Pinpoint the cell where the given text exists, returning its (x, y) midpoint coordinate. 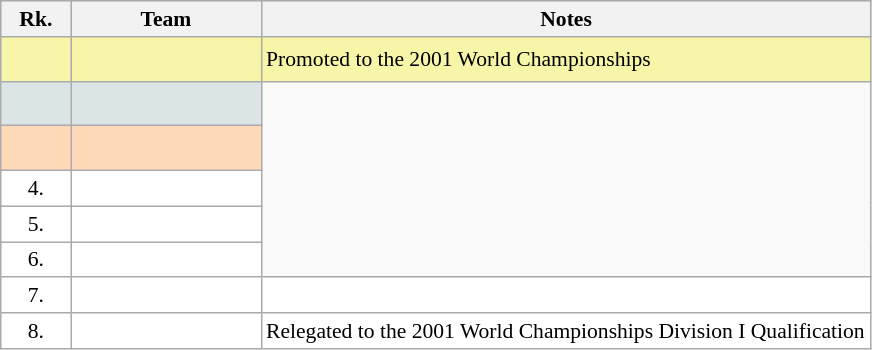
6. (36, 260)
7. (36, 296)
Relegated to the 2001 World Championships Division I Qualification (566, 331)
4. (36, 189)
Rk. (36, 19)
Notes (566, 19)
Team (166, 19)
Promoted to the 2001 World Championships (566, 60)
8. (36, 331)
5. (36, 224)
